Determine the [x, y] coordinate at the center of the cell enclosing the given text.  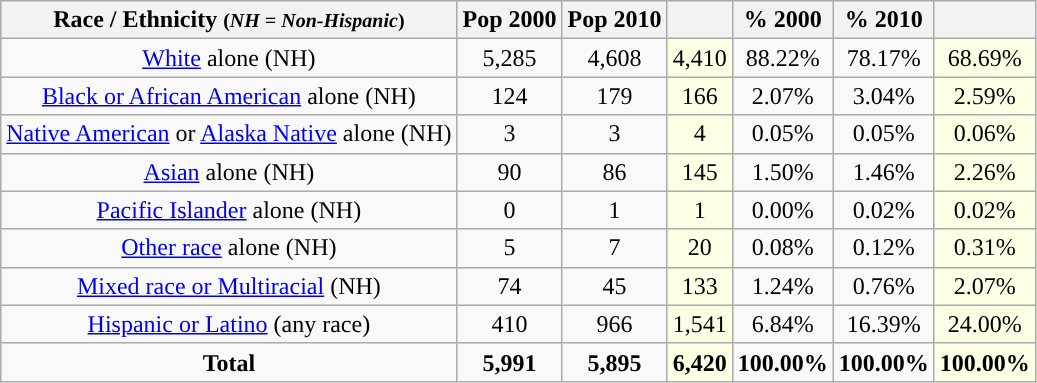
90 [510, 172]
White alone (NH) [229, 58]
410 [510, 324]
68.69% [984, 58]
0.00% [782, 210]
6,420 [700, 362]
Other race alone (NH) [229, 248]
124 [510, 96]
0.08% [782, 248]
6.84% [782, 324]
45 [614, 286]
1.24% [782, 286]
Native American or Alaska Native alone (NH) [229, 134]
Pacific Islander alone (NH) [229, 210]
86 [614, 172]
145 [700, 172]
Total [229, 362]
Pop 2010 [614, 20]
2.59% [984, 96]
Asian alone (NH) [229, 172]
0.12% [884, 248]
133 [700, 286]
179 [614, 96]
3.04% [884, 96]
5,895 [614, 362]
88.22% [782, 58]
166 [700, 96]
5,991 [510, 362]
0 [510, 210]
24.00% [984, 324]
4,410 [700, 58]
0.06% [984, 134]
0.76% [884, 286]
Mixed race or Multiracial (NH) [229, 286]
1.46% [884, 172]
4,608 [614, 58]
4 [700, 134]
16.39% [884, 324]
% 2010 [884, 20]
Race / Ethnicity (NH = Non-Hispanic) [229, 20]
1.50% [782, 172]
74 [510, 286]
20 [700, 248]
78.17% [884, 58]
% 2000 [782, 20]
Hispanic or Latino (any race) [229, 324]
7 [614, 248]
5 [510, 248]
2.26% [984, 172]
5,285 [510, 58]
1,541 [700, 324]
0.31% [984, 248]
Black or African American alone (NH) [229, 96]
Pop 2000 [510, 20]
966 [614, 324]
